Extract the (x, y) coordinate from the center of the cell holding the provided text.  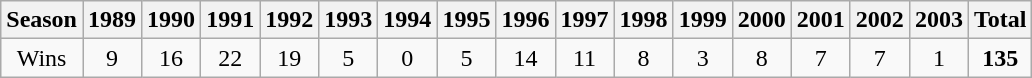
Season (42, 20)
1995 (466, 20)
19 (290, 58)
1991 (230, 20)
2002 (880, 20)
1994 (408, 20)
2000 (762, 20)
1993 (348, 20)
Total (1000, 20)
2001 (820, 20)
1990 (172, 20)
22 (230, 58)
1997 (584, 20)
9 (112, 58)
3 (702, 58)
1998 (644, 20)
1 (938, 58)
2003 (938, 20)
1996 (526, 20)
16 (172, 58)
1999 (702, 20)
1989 (112, 20)
14 (526, 58)
1992 (290, 20)
0 (408, 58)
Wins (42, 58)
11 (584, 58)
135 (1000, 58)
